Scan for the cell matching the given text and deliver its [X, Y] coordinate at center. 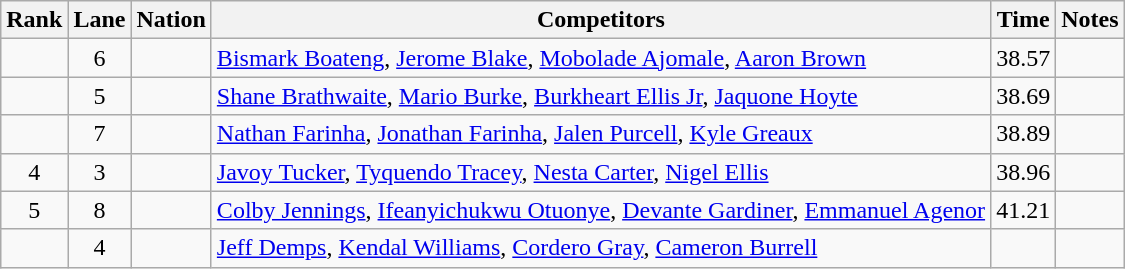
38.57 [1024, 58]
Competitors [600, 20]
Colby Jennings, Ifeanyichukwu Otuonye, Devante Gardiner, Emmanuel Agenor [600, 210]
38.96 [1024, 172]
Nation [171, 20]
7 [100, 134]
Bismark Boateng, Jerome Blake, Mobolade Ajomale, Aaron Brown [600, 58]
Rank [34, 20]
Javoy Tucker, Tyquendo Tracey, Nesta Carter, Nigel Ellis [600, 172]
Lane [100, 20]
8 [100, 210]
Shane Brathwaite, Mario Burke, Burkheart Ellis Jr, Jaquone Hoyte [600, 96]
38.89 [1024, 134]
Nathan Farinha, Jonathan Farinha, Jalen Purcell, Kyle Greaux [600, 134]
3 [100, 172]
Notes [1090, 20]
Time [1024, 20]
41.21 [1024, 210]
38.69 [1024, 96]
Jeff Demps, Kendal Williams, Cordero Gray, Cameron Burrell [600, 248]
6 [100, 58]
